Pinpoint the cell where the given text exists, returning its [X, Y] midpoint coordinate. 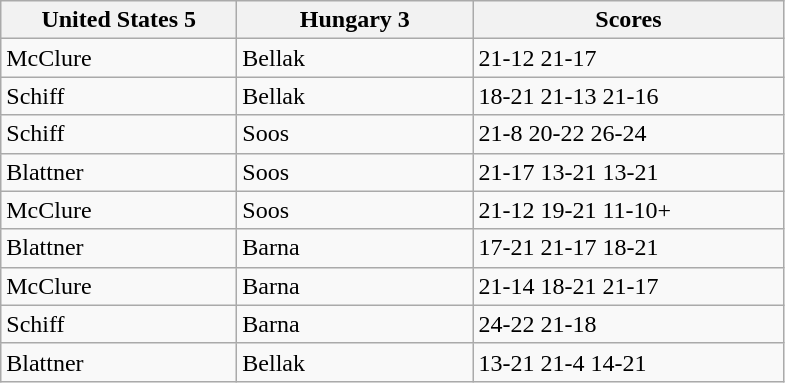
21-14 18-21 21-17 [628, 286]
17-21 21-17 18-21 [628, 248]
21-12 21-17 [628, 58]
21-17 13-21 13-21 [628, 172]
United States 5 [119, 20]
21-12 19-21 11-10+ [628, 210]
Scores [628, 20]
13-21 21-4 14-21 [628, 362]
24-22 21-18 [628, 324]
21-8 20-22 26-24 [628, 134]
18-21 21-13 21-16 [628, 96]
Hungary 3 [355, 20]
